Locate the cell with the specified text and output its [X, Y] center coordinate. 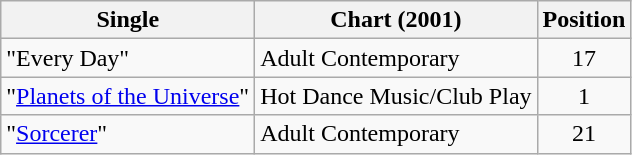
1 [584, 96]
Chart (2001) [396, 20]
"Sorcerer" [128, 134]
Hot Dance Music/Club Play [396, 96]
17 [584, 58]
21 [584, 134]
"Planets of the Universe" [128, 96]
Single [128, 20]
"Every Day" [128, 58]
Position [584, 20]
